For the text-containing cell, return its midpoint in [x, y] coordinate format. 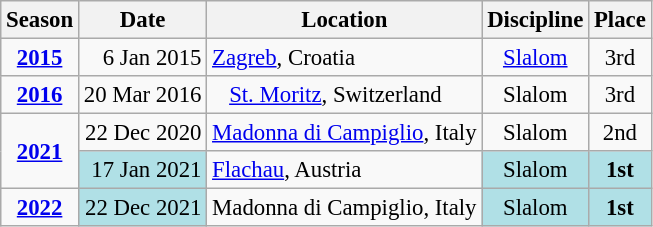
2022 [40, 208]
Discipline [536, 20]
Date [142, 20]
17 Jan 2021 [142, 170]
Zagreb, Croatia [344, 58]
22 Dec 2021 [142, 208]
6 Jan 2015 [142, 58]
22 Dec 2020 [142, 133]
Place [620, 20]
2016 [40, 95]
Flachau, Austria [344, 170]
Location [344, 20]
2nd [620, 133]
Season [40, 20]
20 Mar 2016 [142, 95]
2015 [40, 58]
2021 [40, 152]
St. Moritz, Switzerland [344, 95]
